Provide the [x, y] coordinate of the cell's center where the given text is located.  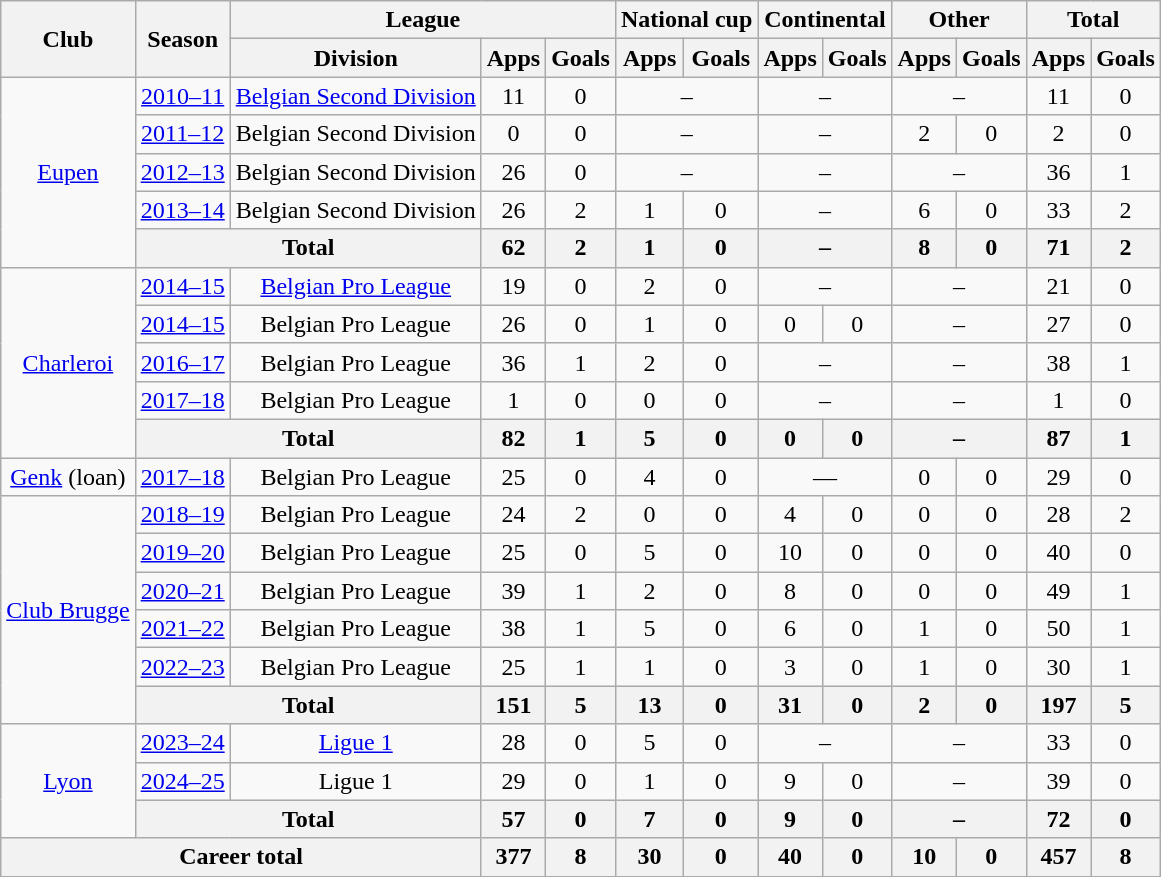
2016–17 [182, 362]
League [422, 20]
2018–19 [182, 515]
377 [513, 857]
62 [513, 248]
Season [182, 39]
2019–20 [182, 553]
31 [790, 705]
197 [1058, 705]
82 [513, 438]
87 [1058, 438]
21 [1058, 286]
2011–12 [182, 134]
50 [1058, 629]
2022–23 [182, 667]
49 [1058, 591]
Genk (loan) [68, 477]
457 [1058, 857]
Club [68, 39]
2024–25 [182, 781]
24 [513, 515]
Division [356, 58]
— [825, 477]
Career total [241, 857]
2010–11 [182, 96]
151 [513, 705]
7 [649, 819]
3 [790, 667]
27 [1058, 324]
2012–13 [182, 172]
2013–14 [182, 210]
19 [513, 286]
Lyon [68, 781]
71 [1058, 248]
Other [959, 20]
National cup [686, 20]
2020–21 [182, 591]
2021–22 [182, 629]
57 [513, 819]
72 [1058, 819]
Club Brugge [68, 610]
Continental [825, 20]
2023–24 [182, 743]
Eupen [68, 172]
13 [649, 705]
Charleroi [68, 362]
